Provide the (x, y) coordinate of the cell's center where the given text is located.  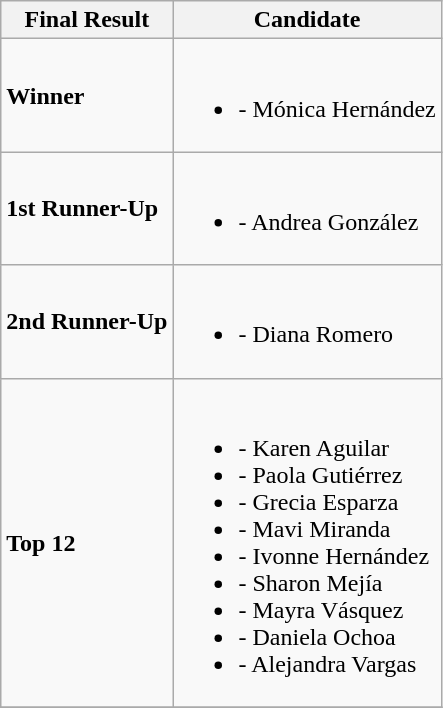
Top 12 (87, 542)
1st Runner-Up (87, 208)
- Mónica Hernández (307, 96)
Final Result (87, 20)
- Diana Romero (307, 322)
2nd Runner-Up (87, 322)
Winner (87, 96)
Candidate (307, 20)
- Andrea González (307, 208)
